For the text-containing cell, return its midpoint in (x, y) coordinate format. 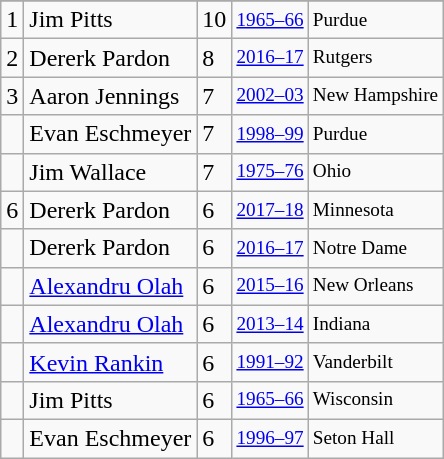
8 (214, 58)
3 (12, 96)
1998–99 (270, 134)
Kevin Rankin (110, 362)
1991–92 (270, 362)
New Hampshire (375, 96)
Wisconsin (375, 400)
Indiana (375, 324)
2013–14 (270, 324)
Aaron Jennings (110, 96)
Ohio (375, 172)
Jim Wallace (110, 172)
Rutgers (375, 58)
2 (12, 58)
Vanderbilt (375, 362)
2015–16 (270, 286)
2017–18 (270, 210)
1975–76 (270, 172)
2002–03 (270, 96)
Notre Dame (375, 248)
1996–97 (270, 438)
Seton Hall (375, 438)
New Orleans (375, 286)
10 (214, 20)
Minnesota (375, 210)
1 (12, 20)
